For the text-containing cell, return its midpoint in [x, y] coordinate format. 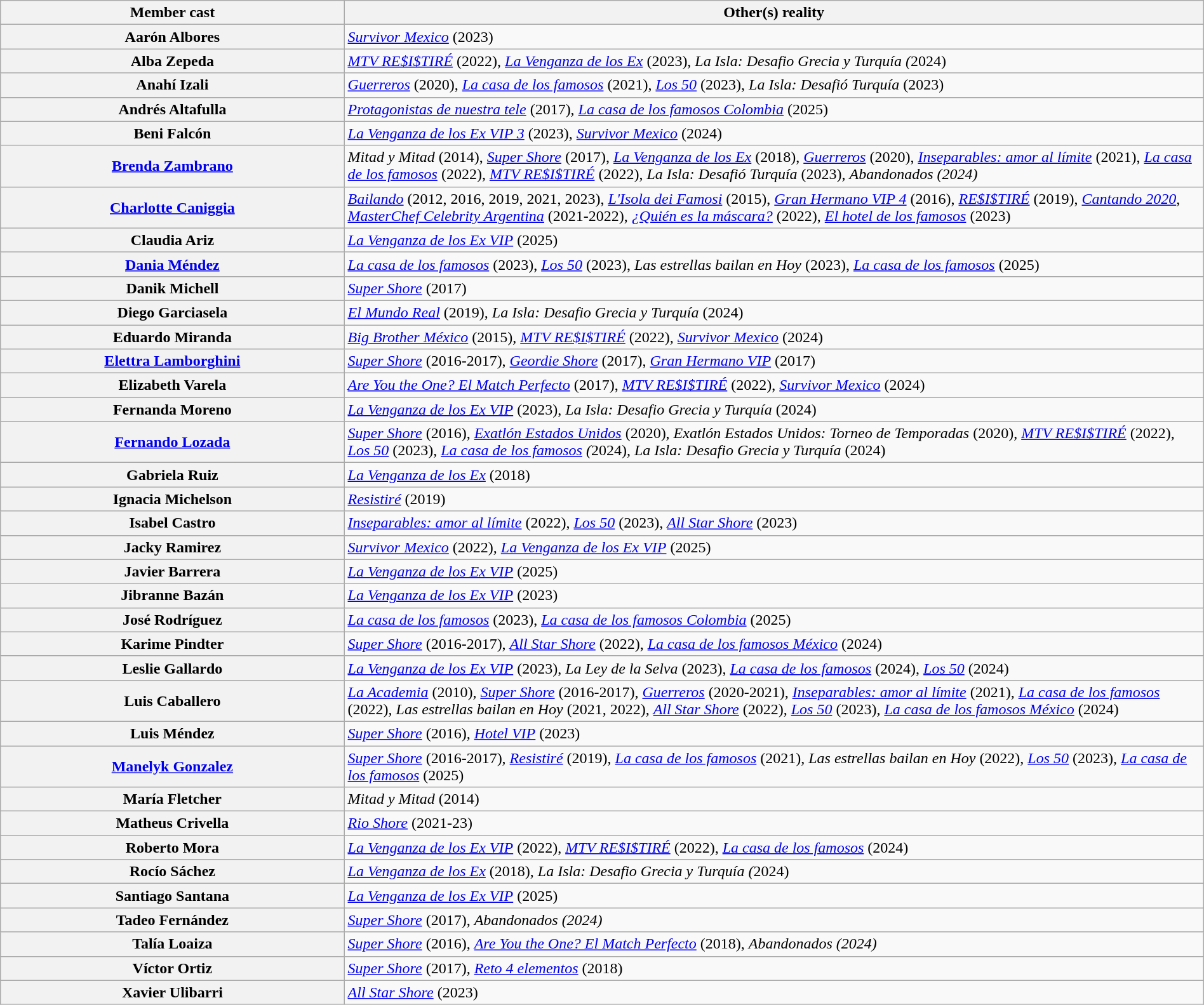
Andrés Altafulla [173, 109]
Charlotte Caniggia [173, 207]
Javier Barrera [173, 571]
Alba Zepeda [173, 61]
La Venganza de los Ex VIP (2023), La Ley de la Selva (2023), La casa de los famosos (2024), Los 50 (2024) [773, 668]
Jacky Ramirez [173, 547]
Fernanda Moreno [173, 409]
La Venganza de los Ex VIP (2023), La Isla: Desafio Grecia y Turquía (2024) [773, 409]
José Rodríguez [173, 620]
La Venganza de los Ex (2018) [773, 475]
Fernando Lozada [173, 442]
Beni Falcón [173, 133]
María Fletcher [173, 799]
Gabriela Ruiz [173, 475]
Isabel Castro [173, 523]
La Venganza de los Ex VIP (2023) [773, 596]
Leslie Gallardo [173, 668]
Super Shore (2016-2017), All Star Shore (2022), La casa de los famosos México (2024) [773, 644]
La Venganza de los Ex (2018), La Isla: Desafio Grecia y Turquía (2024) [773, 872]
Super Shore (2017), Reto 4 elementos (2018) [773, 968]
Super Shore (2016), Hotel VIP (2023) [773, 733]
La Venganza de los Ex VIP 3 (2023), Survivor Mexico (2024) [773, 133]
Claudia Ariz [173, 240]
Manelyk Gonzalez [173, 766]
MTV RE$I$TIRÉ (2022), La Venganza de los Ex (2023), La Isla: Desafio Grecia y Turquía (2024) [773, 61]
Xavier Ulibarri [173, 992]
Survivor Mexico (2022), La Venganza de los Ex VIP (2025) [773, 547]
Big Brother México (2015), MTV RE$I$TIRÉ (2022), Survivor Mexico (2024) [773, 337]
Member cast [173, 13]
El Mundo Real (2019), La Isla: Desafio Grecia y Turquía (2024) [773, 312]
Talía Loaiza [173, 944]
Survivor Mexico (2023) [773, 37]
Luis Caballero [173, 701]
Super Shore (2017), Abandonados (2024) [773, 920]
Tadeo Fernández [173, 920]
Super Shore (2017) [773, 288]
Super Shore (2016), Are You the One? El Match Perfecto (2018), Abandonados (2024) [773, 944]
La casa de los famosos (2023), La casa de los famosos Colombia (2025) [773, 620]
Mitad y Mitad (2014) [773, 799]
Aarón Albores [173, 37]
Protagonistas de nuestra tele (2017), La casa de los famosos Colombia (2025) [773, 109]
Rio Shore (2021-23) [773, 823]
Elizabeth Varela [173, 385]
Guerreros (2020), La casa de los famosos (2021), Los 50 (2023), La Isla: Desafió Turquía (2023) [773, 85]
Super Shore (2016-2017), Geordie Shore (2017), Gran Hermano VIP (2017) [773, 361]
Jibranne Bazán [173, 596]
Luis Méndez [173, 733]
Roberto Mora [173, 848]
Elettra Lamborghini [173, 361]
Anahí Izali [173, 85]
Matheus Crivella [173, 823]
La casa de los famosos (2023), Los 50 (2023), Las estrellas bailan en Hoy (2023), La casa de los famosos (2025) [773, 264]
Rocío Sáchez [173, 872]
Víctor Ortiz [173, 968]
Inseparables: amor al límite (2022), Los 50 (2023), All Star Shore (2023) [773, 523]
Santiago Santana [173, 896]
Diego Garciasela [173, 312]
Other(s) reality [773, 13]
Brenda Zambrano [173, 166]
Are You the One? El Match Perfecto (2017), MTV RE$I$TIRÉ (2022), Survivor Mexico (2024) [773, 385]
Resistiré (2019) [773, 499]
Karime Pindter [173, 644]
Danik Michell [173, 288]
All Star Shore (2023) [773, 992]
Ignacia Michelson [173, 499]
Eduardo Miranda [173, 337]
La Venganza de los Ex VIP (2022), MTV RE$I$TIRÉ (2022), La casa de los famosos (2024) [773, 848]
Dania Méndez [173, 264]
